Output the (X, Y) coordinate of the center of the cell containing the given text.  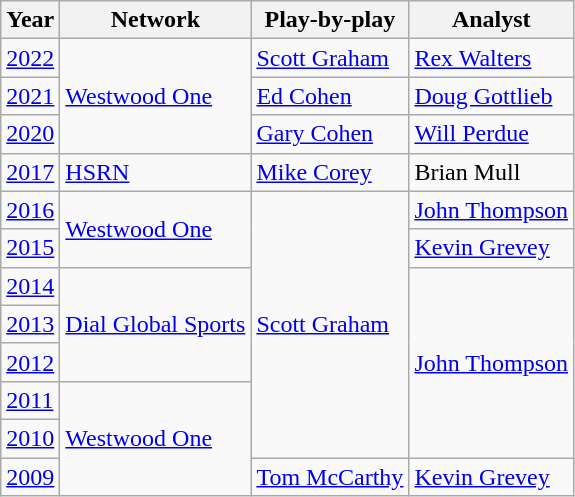
Doug Gottlieb (492, 96)
2011 (30, 400)
HSRN (156, 172)
Will Perdue (492, 134)
2013 (30, 324)
Gary Cohen (330, 134)
Dial Global Sports (156, 324)
Play-by-play (330, 20)
2010 (30, 438)
Brian Mull (492, 172)
Ed Cohen (330, 96)
Network (156, 20)
Mike Corey (330, 172)
2014 (30, 286)
Year (30, 20)
2022 (30, 58)
2015 (30, 248)
2012 (30, 362)
2009 (30, 477)
2017 (30, 172)
Rex Walters (492, 58)
2021 (30, 96)
Analyst (492, 20)
Tom McCarthy (330, 477)
2016 (30, 210)
2020 (30, 134)
